Identify which cell holds the provided text, then report its (X, Y) central coordinate. 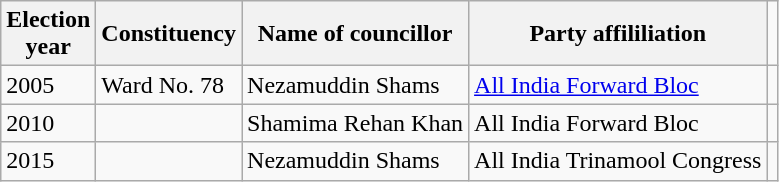
Constituency (169, 34)
Shamima Rehan Khan (356, 123)
2010 (48, 123)
Name of councillor (356, 34)
Election year (48, 34)
Party affililiation (618, 34)
All India Trinamool Congress (618, 161)
Ward No. 78 (169, 85)
2015 (48, 161)
2005 (48, 85)
